Scan for the cell matching the given text and deliver its (X, Y) coordinate at center. 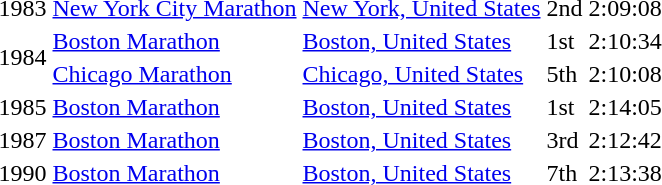
Chicago, United States (422, 74)
Chicago Marathon (174, 74)
3rd (564, 140)
5th (564, 74)
